Scan for the cell matching the given text and deliver its (X, Y) coordinate at center. 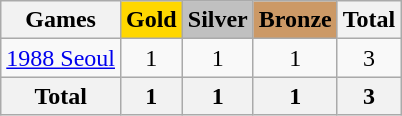
Silver (218, 20)
Gold (151, 20)
Bronze (295, 20)
Games (61, 20)
1988 Seoul (61, 58)
